For the text-containing cell, return its midpoint in [x, y] coordinate format. 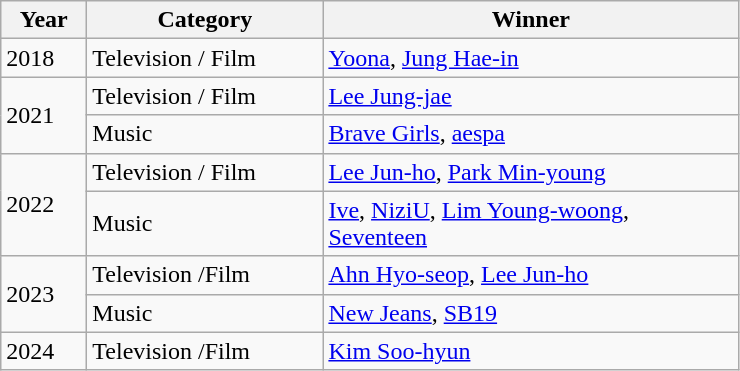
New Jeans, SB19 [531, 313]
2018 [44, 58]
Lee Jun-ho, Park Min-young [531, 172]
Category [205, 20]
2021 [44, 115]
Ive, NiziU, Lim Young-woong, Seventeen [531, 224]
Lee Jung-jae [531, 96]
Year [44, 20]
2024 [44, 351]
Brave Girls, aespa [531, 134]
Ahn Hyo-seop, Lee Jun-ho [531, 275]
2023 [44, 294]
Yoona, Jung Hae-in [531, 58]
Winner [531, 20]
Kim Soo-hyun [531, 351]
2022 [44, 204]
